From the cell containing the given text, extract its center point as [X, Y] coordinate. 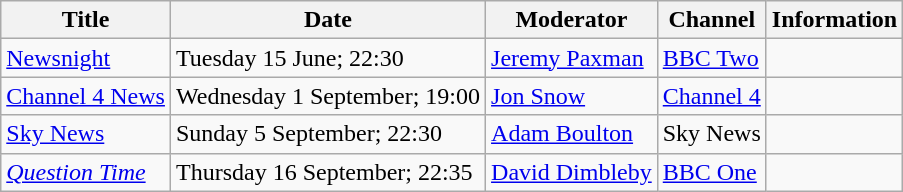
BBC Two [712, 58]
Moderator [572, 20]
Sunday 5 September; 22:30 [328, 134]
Thursday 16 September; 22:35 [328, 172]
Adam Boulton [572, 134]
Date [328, 20]
Question Time [86, 172]
Jon Snow [572, 96]
Channel [712, 20]
Newsnight [86, 58]
Channel 4 [712, 96]
Title [86, 20]
Jeremy Paxman [572, 58]
Wednesday 1 September; 19:00 [328, 96]
Channel 4 News [86, 96]
Tuesday 15 June; 22:30 [328, 58]
BBC One [712, 172]
Information [834, 20]
David Dimbleby [572, 172]
